Determine the (X, Y) coordinate at the center of the cell enclosing the given text.  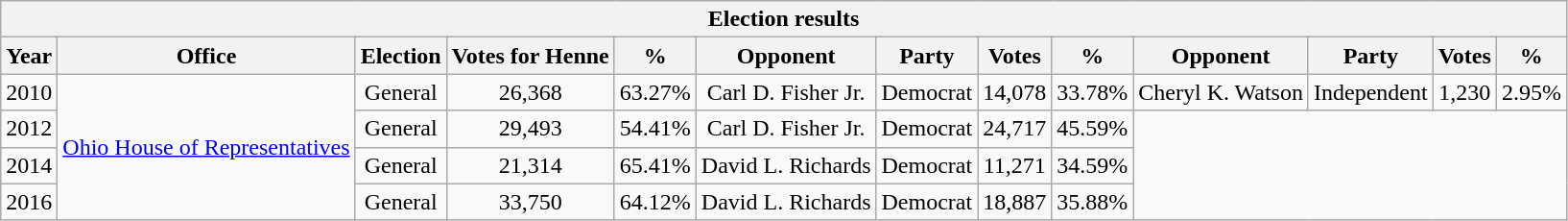
63.27% (654, 92)
21,314 (530, 165)
Ohio House of Representatives (206, 147)
2014 (29, 165)
34.59% (1092, 165)
Cheryl K. Watson (1221, 92)
2010 (29, 92)
14,078 (1015, 92)
2016 (29, 202)
2.95% (1532, 92)
65.41% (654, 165)
Independent (1370, 92)
45.59% (1092, 129)
Year (29, 56)
Election (401, 56)
11,271 (1015, 165)
Votes for Henne (530, 56)
24,717 (1015, 129)
64.12% (654, 202)
35.88% (1092, 202)
1,230 (1464, 92)
Office (206, 56)
18,887 (1015, 202)
2012 (29, 129)
29,493 (530, 129)
26,368 (530, 92)
54.41% (654, 129)
33,750 (530, 202)
33.78% (1092, 92)
Election results (784, 19)
